For the text-containing cell, return its midpoint in [X, Y] coordinate format. 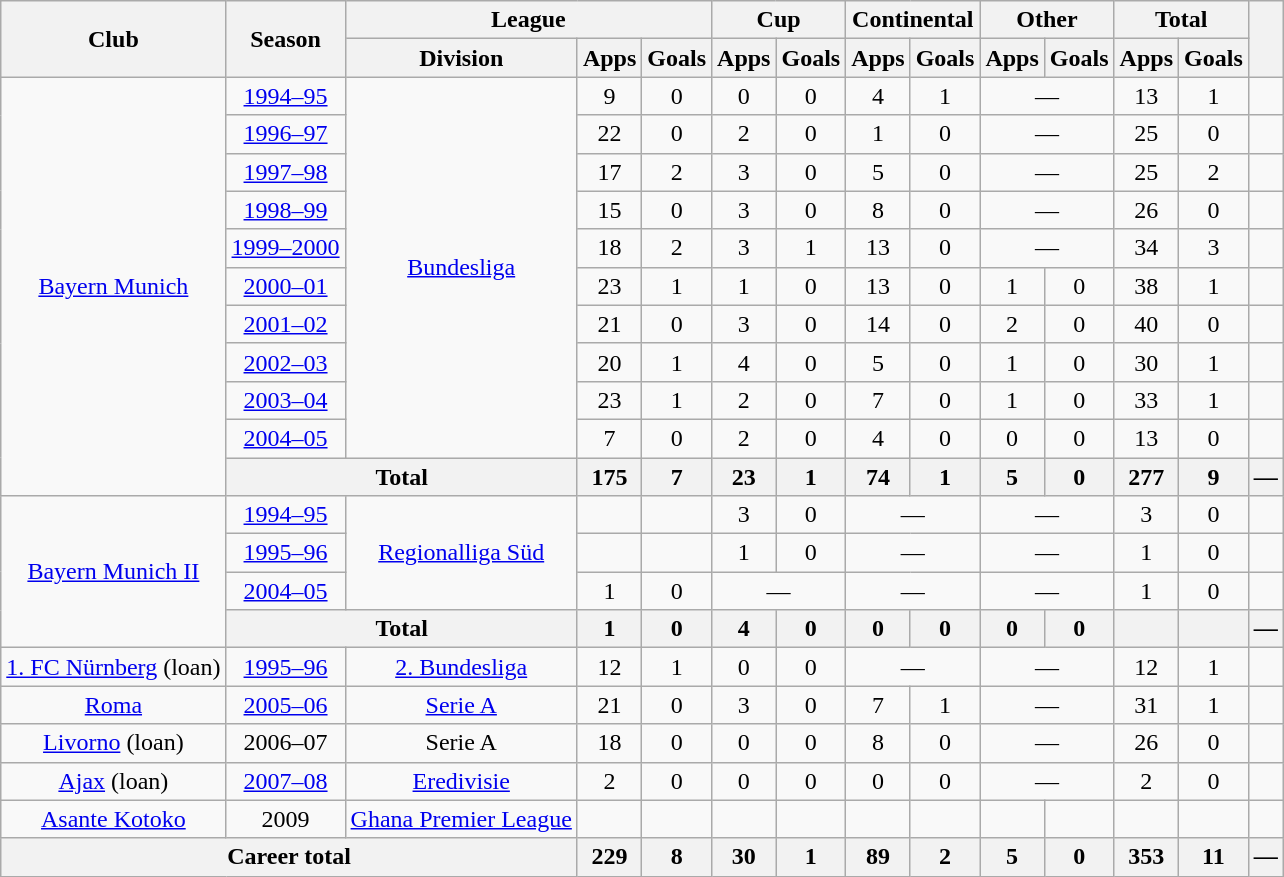
Regionalliga Süd [461, 553]
Bundesliga [461, 268]
40 [1146, 324]
2. Bundesliga [461, 667]
2009 [286, 819]
2006–07 [286, 743]
1999–2000 [286, 248]
353 [1146, 857]
2002–03 [286, 362]
Bayern Munich II [114, 572]
1997–98 [286, 172]
277 [1146, 477]
Asante Kotoko [114, 819]
Cup [779, 20]
2005–06 [286, 705]
34 [1146, 248]
2000–01 [286, 286]
Career total [290, 857]
1996–97 [286, 134]
22 [609, 134]
14 [878, 324]
38 [1146, 286]
Club [114, 39]
74 [878, 477]
Other [1047, 20]
Ajax (loan) [114, 781]
20 [609, 362]
League [528, 20]
2001–02 [286, 324]
Continental [913, 20]
2003–04 [286, 400]
Bayern Munich [114, 286]
31 [1146, 705]
11 [1214, 857]
Division [461, 58]
Eredivisie [461, 781]
175 [609, 477]
89 [878, 857]
Season [286, 39]
33 [1146, 400]
229 [609, 857]
Roma [114, 705]
2007–08 [286, 781]
1998–99 [286, 210]
Livorno (loan) [114, 743]
17 [609, 172]
Ghana Premier League [461, 819]
15 [609, 210]
1. FC Nürnberg (loan) [114, 667]
